Return (X, Y) of the center of cell containing provided text 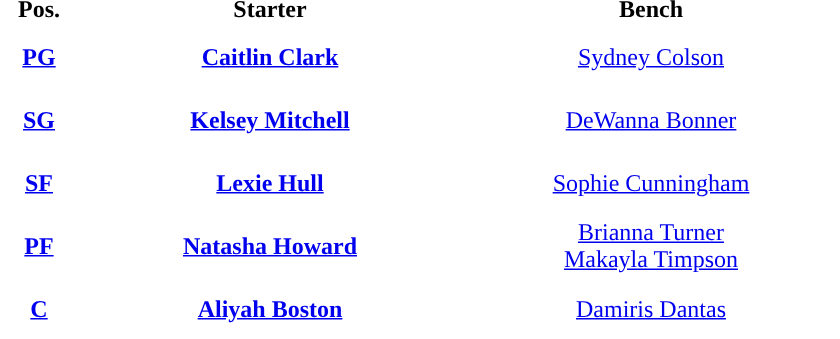
Natasha Howard (270, 246)
PG (39, 57)
Lexie Hull (270, 183)
Brianna TurnerMakayla Timpson (651, 246)
Sydney Colson (651, 57)
Aliyah Boston (270, 309)
C (39, 309)
SF (39, 183)
Sophie Cunningham (651, 183)
SG (39, 120)
Caitlin Clark (270, 57)
Kelsey Mitchell (270, 120)
Damiris Dantas (651, 309)
DeWanna Bonner (651, 120)
PF (39, 246)
